Determine the (x, y) coordinate at the center of the cell enclosing the given text.  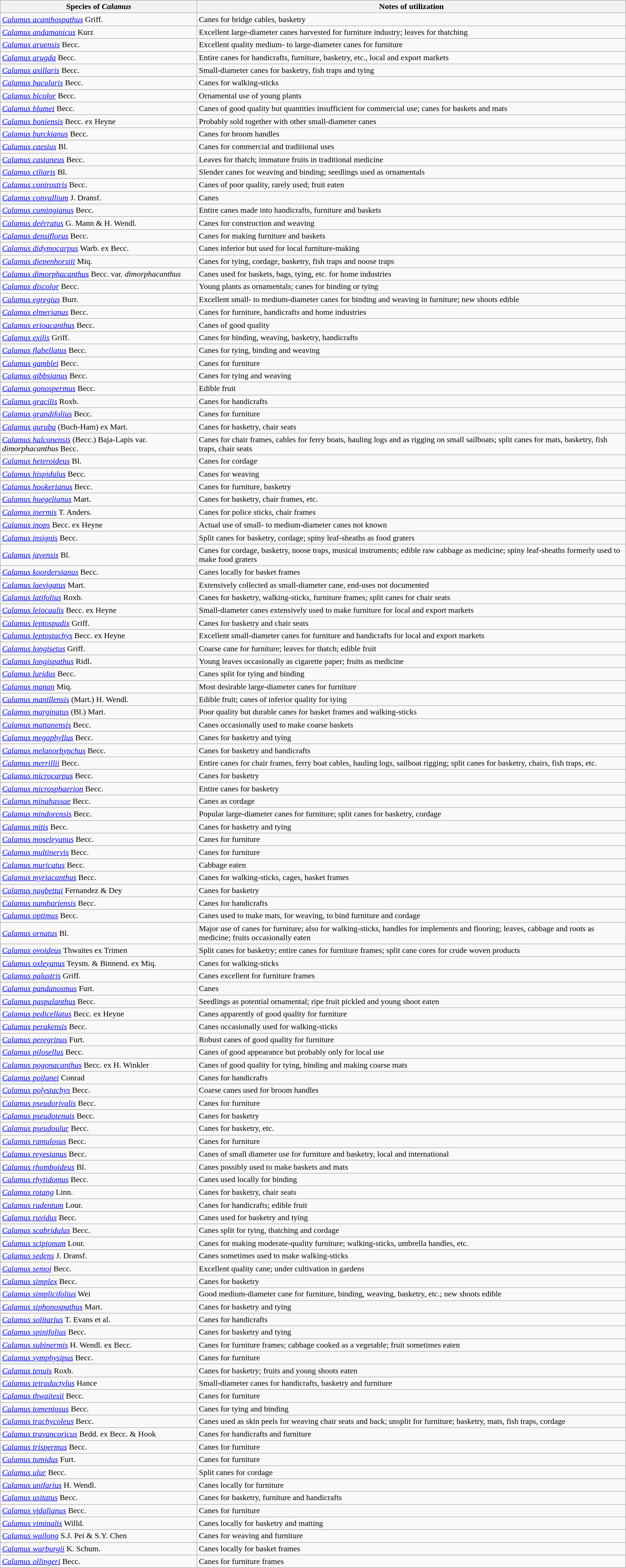
Calamus dimorphacanthus Becc. var. dimorphacanthus (99, 274)
Calamus optimus Becc. (99, 916)
Calamus acanthospathus Griff. (99, 19)
Calamus hookerianus Becc. (99, 487)
Calamus tetradactylus Hance (99, 1383)
Calamus rhomboideus Bl. (99, 1167)
Calamus convallium J. Dransf. (99, 198)
Calamus subinermis H. Wendl. ex Becc. (99, 1345)
Calamus guruba (Buch-Ham) ex Mart. (99, 427)
Calamus mitis Becc. (99, 827)
Calamus elmerianus Becc. (99, 312)
Canes split for tying and binding (411, 674)
Canes of small diameter use for furniture and basketry, local and international (411, 1154)
Calamus grandifolius Becc. (99, 414)
Calamus pogonacanthus Becc. ex H. Winkler (99, 1065)
Calamus peregrinus Furt. (99, 1040)
Calamus semoi Becc. (99, 1269)
Leaves for thatch; immature fruits in traditional medicine (411, 160)
Calamus rhytidomus Becc. (99, 1179)
Entire canes made into handicrafts, furniture and baskets (411, 210)
Canes for handicrafts and furniture (411, 1434)
Canes for bridge cables, basketry (411, 19)
Calamus polystachys Becc. (99, 1090)
Calamus travancoricus Bedd. ex Becc. & Hook (99, 1434)
Calamus luridus Becc. (99, 674)
Edible fruit; canes of inferior quality for tying (411, 699)
Extensively collected as small-diameter cane, end-uses not documented (411, 585)
Calamus andamanicus Kurz (99, 32)
Calamus oxleyanus Teysm. & Binnend. ex Miq. (99, 963)
Calamus trispermus Becc. (99, 1447)
Calamus ciliaris Bl. (99, 172)
Calamus ornatus Bl. (99, 933)
Calamus spinifolius Becc. (99, 1332)
Canes for weaving (411, 474)
Split canes for cordage (411, 1472)
Calamus nagbettai Fernandez & Dey (99, 890)
Calamus pseudotenuis Becc. (99, 1116)
Calamus castaneus Becc. (99, 160)
Calamus mindorensis Becc. (99, 814)
Calamus moseleyanus Becc. (99, 840)
Calamus aruensis Becc. (99, 45)
Calamus ramulosus Becc. (99, 1141)
Calamus mattanensis Becc. (99, 725)
Calamus inops Becc. ex Heyne (99, 525)
Calamus arugda Becc. (99, 58)
Calamus densiflorus Becc. (99, 236)
Calamus axillaris Becc. (99, 70)
Calamus solitarius T. Evans et al. (99, 1319)
Excellent quality cane; under cultivation in gardens (411, 1269)
Calamus rudentum Lour. (99, 1205)
Calamus multinervis Becc. (99, 852)
Calamus ruvidus Becc. (99, 1218)
Cabbage eaten (411, 865)
Ornamental use of young plants (411, 96)
Calamus simplex Becc. (99, 1281)
Excellent large-diameter canes harvested for furniture industry; leaves for thatching (411, 32)
Calamus gibbsianus Becc. (99, 376)
Canes used to make mats, for weaving, to bind furniture and cordage (411, 916)
Calamus nambariensis Becc. (99, 903)
Canes for basketry and chair seats (411, 623)
Calamus minahassae Becc. (99, 801)
Excellent small- to medium-diameter canes for binding and weaving in furniture; new shoots edible (411, 299)
Calamus microcarpus Becc. (99, 776)
Entire canes for chair frames, ferry boat cables, hauling logs, sailboat rigging; split canes for basketry, chairs, fish traps, etc. (411, 763)
Calamus latifolius Roxb. (99, 598)
Canes for cordage, basketry, noose traps, musical instruments; edible raw cabbage as medicine; spiny leaf-sheaths formerly used to make food graters (411, 555)
Calamus bacularis Becc. (99, 83)
Entire canes for basketry (411, 788)
Canes of poor quality, rarely used; fruit eaten (411, 185)
Canes used as skin peels for weaving chair seats and back; unsplit for furniture; basketry, mats, fish traps, cordage (411, 1422)
Calamus manan Miq. (99, 687)
Calamus scabridulus Becc. (99, 1231)
Calamus blumei Becc. (99, 108)
Calamus microsphaerion Becc. (99, 788)
Canes for cordage (411, 461)
Calamus longisetus Griff. (99, 649)
Calamus pseudoulur Becc. (99, 1129)
Canes sometimes used to make walking-sticks (411, 1256)
Calamus hispidulus Becc. (99, 474)
Canes for basketry; fruits and young shoots eaten (411, 1370)
Calamus rotang Linn. (99, 1192)
Canes for tying, binding and weaving (411, 350)
Calamus halconensis (Becc.) Baja-Lapis var. dimorphacanthus Becc. (99, 444)
Calamus koordersianus Becc. (99, 572)
Canes for handicrafts; edible fruit (411, 1205)
Calamus huegelianus Mart. (99, 499)
Calamus tenuis Roxb. (99, 1370)
Young leaves occasionally as cigarette paper; fruits as medicine (411, 661)
Calamus poilanei Conrad (99, 1078)
Probably sold together with other small-diameter canes (411, 121)
Calamus myriacanthus Becc. (99, 878)
Canes for basketry, furniture and handicrafts (411, 1498)
Seedlings as potential ornamental; ripe fruit pickled and young shoot eaten (411, 1001)
Calamus unifarius H. Wendl. (99, 1485)
Calamus gamblei Becc. (99, 363)
Canes apparently of good quality for furniture (411, 1014)
Canes for police sticks, chair frames (411, 512)
Canes occasionally used for walking-sticks (411, 1027)
Calamus deërratus G. Mann & H. Wendl. (99, 223)
Calamus simplicifolius Wei (99, 1294)
Calamus javensis Bl. (99, 555)
Calamus conirostris Becc. (99, 185)
Small-diameter canes for basketry, fish traps and tying (411, 70)
Calamus palustris Griff. (99, 976)
Calamus paspalanthus Becc. (99, 1001)
Calamus melanorhynchus Becc. (99, 750)
Calamus cumingianus Becc. (99, 210)
Calamus thwaitesii Becc. (99, 1396)
Calamus siphonospathus Mart. (99, 1307)
Canes for furniture frames; cabbage cooked as a vegetable; fruit sometimes eaten (411, 1345)
Excellent quality medium- to large-diameter canes for furniture (411, 45)
Calamus leiocaulis Becc. ex Heyne (99, 610)
Canes locally for basketry and matting (411, 1523)
Calamus boniensis Becc. ex Heyne (99, 121)
Most desirable large-diameter canes for furniture (411, 687)
Calamus vidalianus Becc. (99, 1510)
Split canes for basketry; entire canes for furniture frames; split cane cores for crude woven products (411, 950)
Notes of utilization (411, 7)
Calamus bicolor Becc. (99, 96)
Calamus megaphyllus Becc. (99, 738)
Calamus symphysipus Becc. (99, 1358)
Canes of good quality for tying, binding and making coarse mats (411, 1065)
Calamus tumidus Furt. (99, 1460)
Calamus tomentosus Becc. (99, 1408)
Calamus leptospadix Griff. (99, 623)
Canes locally for furniture (411, 1485)
Actual use of small- to medium-diameter canes not known (411, 525)
Calamus pedicellatus Becc. ex Heyne (99, 1014)
Canes for broom handles (411, 134)
Canes for commercial and traditional uses (411, 146)
Calamus viminalis Willd. (99, 1523)
Canes as cordage (411, 801)
Calamus erioacanthus Becc. (99, 325)
Coarse cane for furniture; leaves for thatch; edible fruit (411, 649)
Canes for furniture, basketry (411, 487)
Calamus pseudorivalis Becc. (99, 1103)
Calamus ollingeri Becc. (99, 1561)
Calamus muricatus Becc. (99, 865)
Canes used locally for binding (411, 1179)
Calamus flabellatus Becc. (99, 350)
Calamus manillensis (Mart.) H. Wendl. (99, 699)
Canes for binding, weaving, basketry, handicrafts (411, 337)
Canes for basketry, etc. (411, 1129)
Calamus marginatus (Bl.) Mart. (99, 712)
Calamus longispathus Ridl. (99, 661)
Small-diameter canes for handicrafts, basketry and furniture (411, 1383)
Canes used for basketry and tying (411, 1218)
Calamus trachycoleus Becc. (99, 1422)
Canes for construction and weaving (411, 223)
Young plants as ornamentals; canes for binding or tying (411, 287)
Calamus gonospermus Becc. (99, 389)
Calamus heteroideus Bl. (99, 461)
Calamus wailong S.J. Pei & S.Y. Chen (99, 1536)
Popular large-diameter canes for furniture; split canes for basketry, cordage (411, 814)
Canes for making furniture and baskets (411, 236)
Calamus burckianus Becc. (99, 134)
Calamus inermis T. Anders. (99, 512)
Calamus discolor Becc. (99, 287)
Canes for basketry, chair frames, etc. (411, 499)
Canes of good quality but quantities insufficient for commercial use; canes for baskets and mats (411, 108)
Calamus gracilis Roxb. (99, 401)
Canes for weaving and furniture (411, 1536)
Calamus exilis Griff. (99, 337)
Calamus usitatus Becc. (99, 1498)
Canes for tying and binding (411, 1408)
Canes for furniture frames (411, 1561)
Canes of good appearance but probably only for local use (411, 1052)
Calamus laevigatus Mart. (99, 585)
Canes for making moderate-quality furniture; walking-sticks, umbrella handles, etc. (411, 1243)
Calamus warburgii K. Schum. (99, 1549)
Robust canes of good quality for furniture (411, 1040)
Calamus ovoideus Thwaites ex Trimen (99, 950)
Calamus caesius Bl. (99, 146)
Good medium-diameter cane for furniture, binding, weaving, basketry, etc.; new shoots edible (411, 1294)
Canes for tying and weaving (411, 376)
Calamus scipionum Lour. (99, 1243)
Small-diameter canes extensively used to make furniture for local and export markets (411, 610)
Canes for walking-sticks, cages, basket frames (411, 878)
Calamus ulur Becc. (99, 1472)
Canes of good quality (411, 325)
Calamus pilosellus Becc. (99, 1052)
Canes for furniture, handicrafts and home industries (411, 312)
Canes split for tying, thatching and cordage (411, 1231)
Canes inferior but used for local furniture-making (411, 249)
Canes used for baskets, bags, tying, etc. for home industries (411, 274)
Canes possibly used to make baskets and mats (411, 1167)
Excellent small-diameter canes for furniture and handicrafts for local and export markets (411, 636)
Canes for basketry, walking-sticks, furniture frames; split canes for chair seats (411, 598)
Split canes for basketry, cordage; spiny leaf-sheaths as food graters (411, 537)
Calamus diepenhorstii Miq. (99, 261)
Calamus egregius Burr. (99, 299)
Calamus sedens J. Dransf. (99, 1256)
Calamus pandanosmus Furt. (99, 988)
Calamus insignis Becc. (99, 537)
Species of Calamus (99, 7)
Calamus didymocarpus Warb. ex Becc. (99, 249)
Calamus reyesianus Becc. (99, 1154)
Canes for tying, cordage, basketry, fish traps and noose traps (411, 261)
Coarse canes used for broom handles (411, 1090)
Calamus merrillii Becc. (99, 763)
Edible fruit (411, 389)
Entire canes for handicrafts, furniture, basketry, etc., local and export markets (411, 58)
Canes for basketry and handicrafts (411, 750)
Slender canes for weaving and binding; seedlings used as ornamentals (411, 172)
Calamus perakensis Becc. (99, 1027)
Canes excellent for furniture frames (411, 976)
Canes occasionally used to make coarse baskets (411, 725)
Calamus leptostachys Becc. ex Heyne (99, 636)
Poor quality but durable canes for basket frames and walking-sticks (411, 712)
